Return [x, y] of the center of cell containing provided text 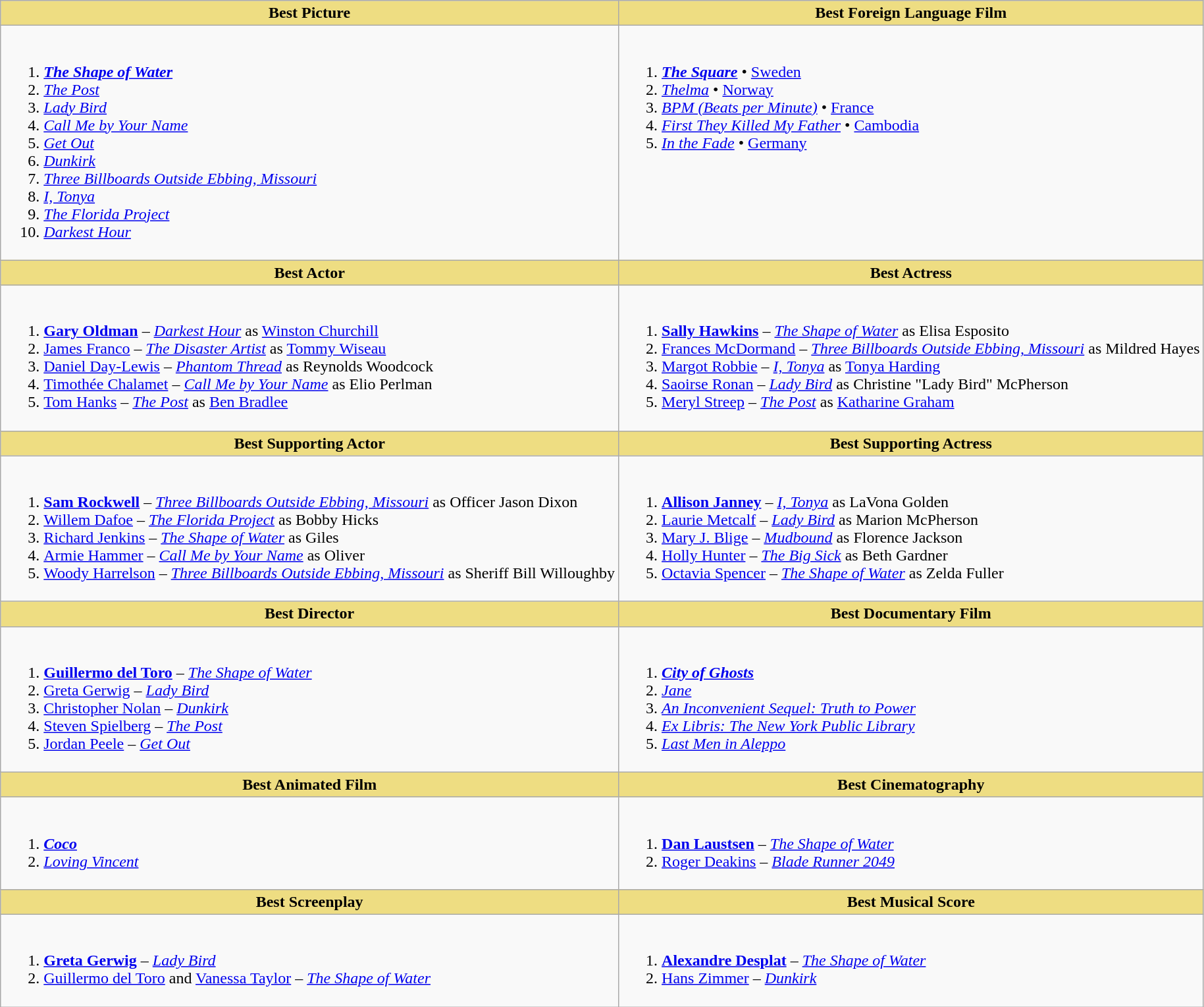
Best Director [309, 614]
The Shape of WaterThe PostLady BirdCall Me by Your NameGet OutDunkirkThree Billboards Outside Ebbing, MissouriI, TonyaThe Florida ProjectDarkest Hour [309, 143]
Best Animated Film [309, 784]
Greta Gerwig – Lady BirdGuillermo del Toro and Vanessa Taylor – The Shape of Water [309, 960]
Alexandre Desplat – The Shape of WaterHans Zimmer – Dunkirk [911, 960]
Guillermo del Toro – The Shape of WaterGreta Gerwig – Lady BirdChristopher Nolan – DunkirkSteven Spielberg – The PostJordan Peele – Get Out [309, 699]
Best Musical Score [911, 902]
Best Supporting Actor [309, 443]
The Square • SwedenThelma • NorwayBPM (Beats per Minute) • FranceFirst They Killed My Father • CambodiaIn the Fade • Germany [911, 143]
Best Cinematography [911, 784]
CocoLoving Vincent [309, 843]
Dan Laustsen – The Shape of WaterRoger Deakins – Blade Runner 2049 [911, 843]
Best Picture [309, 13]
City of GhostsJaneAn Inconvenient Sequel: Truth to PowerEx Libris: The New York Public LibraryLast Men in Aleppo [911, 699]
Best Actress [911, 273]
Best Foreign Language Film [911, 13]
Best Screenplay [309, 902]
Best Supporting Actress [911, 443]
Best Actor [309, 273]
Best Documentary Film [911, 614]
